Locate the cell with the specified text and output its [X, Y] center coordinate. 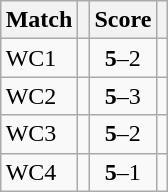
Score [123, 20]
WC4 [39, 172]
5–3 [123, 96]
WC3 [39, 134]
WC2 [39, 96]
5–1 [123, 172]
WC1 [39, 58]
Match [39, 20]
